Scan for the cell matching the given text and deliver its [X, Y] coordinate at center. 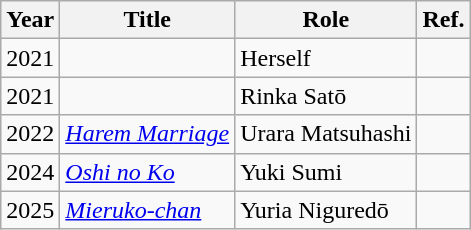
Ref. [444, 20]
Harem Marriage [148, 134]
Yuki Sumi [326, 172]
Mieruko-chan [148, 210]
Yuria Niguredō [326, 210]
Role [326, 20]
Title [148, 20]
2022 [30, 134]
Urara Matsuhashi [326, 134]
Year [30, 20]
2024 [30, 172]
Oshi no Ko [148, 172]
Herself [326, 58]
Rinka Satō [326, 96]
2025 [30, 210]
